Determine the (x, y) coordinate at the center of the cell enclosing the given text.  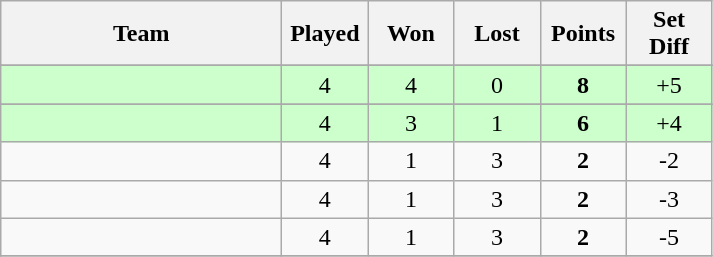
Set Diff (669, 34)
Points (583, 34)
0 (497, 85)
Played (325, 34)
Won (411, 34)
+4 (669, 123)
-5 (669, 237)
-3 (669, 199)
Lost (497, 34)
8 (583, 85)
+5 (669, 85)
Team (142, 34)
6 (583, 123)
-2 (669, 161)
